Search for the cell housing the specified text and yield its [X, Y] center coordinate. 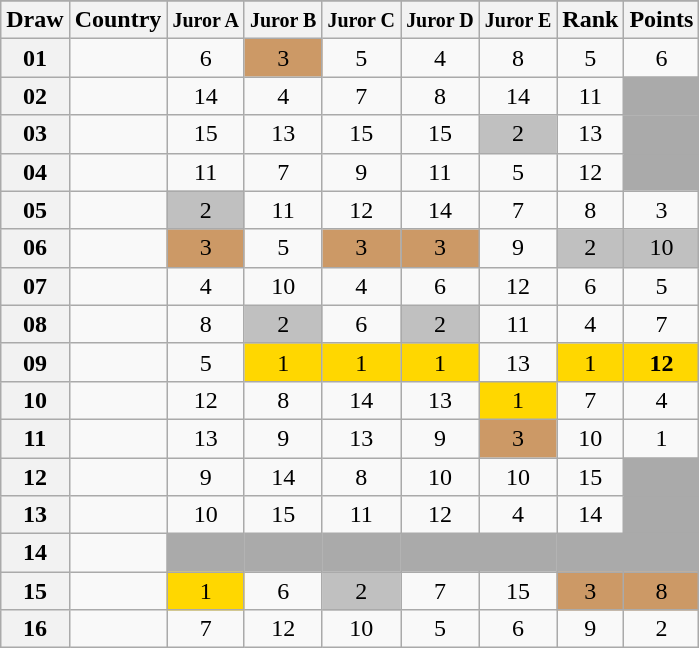
Country [118, 20]
07 [35, 286]
Draw [35, 20]
16 [35, 629]
01 [35, 58]
Rank [590, 20]
09 [35, 362]
04 [35, 172]
Points [662, 20]
05 [35, 210]
08 [35, 324]
03 [35, 134]
Juror E [518, 20]
Juror B [283, 20]
02 [35, 96]
Juror D [440, 20]
Juror C [362, 20]
06 [35, 248]
Juror A [206, 20]
